Scan for the cell matching the given text and deliver its (x, y) coordinate at center. 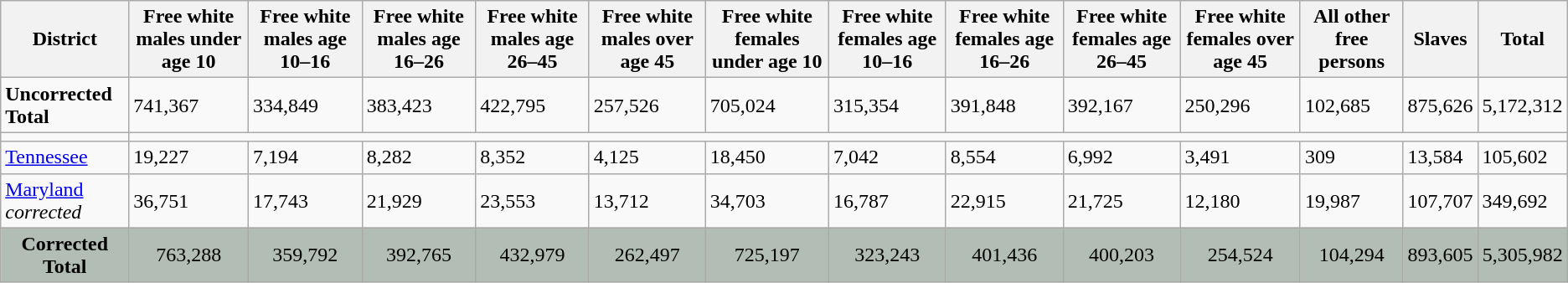
District (65, 39)
705,024 (767, 105)
7,194 (306, 157)
401,436 (1004, 255)
315,354 (887, 105)
107,707 (1441, 201)
250,296 (1240, 105)
7,042 (887, 157)
36,751 (189, 201)
257,526 (647, 105)
741,367 (189, 105)
391,848 (1004, 105)
392,765 (419, 255)
Uncorrected Total (65, 105)
3,491 (1240, 157)
18,450 (767, 157)
Total (1523, 39)
5,172,312 (1523, 105)
Free white females under age 10 (767, 39)
All other free persons (1352, 39)
Free white females over age 45 (1240, 39)
875,626 (1441, 105)
19,227 (189, 157)
359,792 (306, 255)
5,305,982 (1523, 255)
34,703 (767, 201)
105,602 (1523, 157)
Free white males age 10–16 (306, 39)
Free white males age 16–26 (419, 39)
4,125 (647, 157)
Free white females age 26–45 (1122, 39)
Tennessee (65, 157)
763,288 (189, 255)
23,553 (533, 201)
104,294 (1352, 255)
432,979 (533, 255)
725,197 (767, 255)
Free white females age 16–26 (1004, 39)
Free white males age 26–45 (533, 39)
323,243 (887, 255)
Free white males under age 10 (189, 39)
392,167 (1122, 105)
400,203 (1122, 255)
21,725 (1122, 201)
Free white females age 10–16 (887, 39)
422,795 (533, 105)
16,787 (887, 201)
22,915 (1004, 201)
262,497 (647, 255)
Free white males over age 45 (647, 39)
19,987 (1352, 201)
12,180 (1240, 201)
Maryland corrected (65, 201)
349,692 (1523, 201)
21,929 (419, 201)
8,352 (533, 157)
8,282 (419, 157)
8,554 (1004, 157)
17,743 (306, 201)
6,992 (1122, 157)
309 (1352, 157)
13,712 (647, 201)
Corrected Total (65, 255)
Slaves (1441, 39)
254,524 (1240, 255)
102,685 (1352, 105)
334,849 (306, 105)
893,605 (1441, 255)
383,423 (419, 105)
13,584 (1441, 157)
